Output the [X, Y] coordinate of the center of the cell containing the given text.  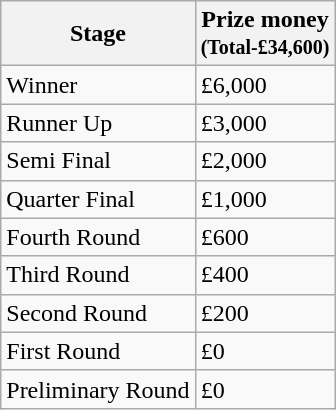
First Round [98, 351]
Semi Final [98, 161]
£6,000 [265, 85]
£400 [265, 275]
Third Round [98, 275]
Preliminary Round [98, 389]
£2,000 [265, 161]
Quarter Final [98, 199]
Fourth Round [98, 237]
£1,000 [265, 199]
£3,000 [265, 123]
Prize money(Total-£34,600) [265, 34]
Winner [98, 85]
£200 [265, 313]
Runner Up [98, 123]
£600 [265, 237]
Second Round [98, 313]
Stage [98, 34]
